For the text-containing cell, return its midpoint in (X, Y) coordinate format. 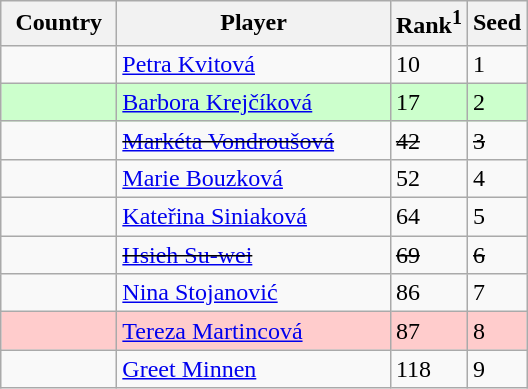
7 (496, 293)
Nina Stojanović (254, 293)
Marie Bouzková (254, 178)
1 (496, 64)
4 (496, 178)
Petra Kvitová (254, 64)
6 (496, 255)
2 (496, 102)
5 (496, 217)
52 (428, 178)
42 (428, 140)
Kateřina Siniaková (254, 217)
10 (428, 64)
Tereza Martincová (254, 331)
3 (496, 140)
Barbora Krejčíková (254, 102)
Seed (496, 24)
9 (496, 369)
Rank1 (428, 24)
Markéta Vondroušová (254, 140)
64 (428, 217)
86 (428, 293)
Hsieh Su-wei (254, 255)
69 (428, 255)
17 (428, 102)
Greet Minnen (254, 369)
87 (428, 331)
Player (254, 24)
118 (428, 369)
8 (496, 331)
Country (59, 24)
